Return (X, Y) of the center of cell containing provided text 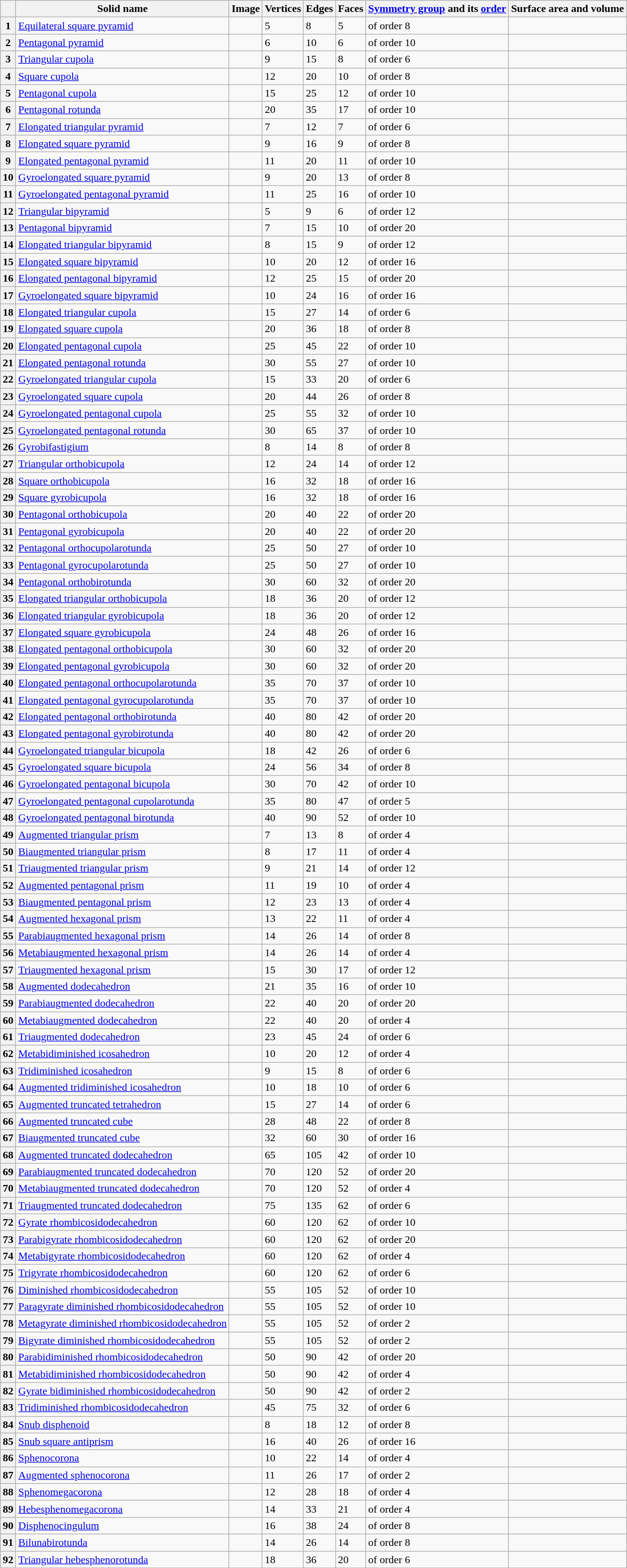
Parabiaugmented dodecahedron (123, 1003)
91 (8, 1542)
Pentagonal cupola (123, 93)
Metabiaugmented dodecahedron (123, 1020)
49 (8, 835)
Parabidiminished rhombicosidodecahedron (123, 1357)
Diminished rhombicosidodecahedron (123, 1290)
67 (8, 1138)
Augmented truncated tetrahedron (123, 1104)
Triaugmented hexagonal prism (123, 969)
Augmented truncated dodecahedron (123, 1155)
74 (8, 1256)
66 (8, 1121)
77 (8, 1307)
Gyroelongated square bicupola (123, 767)
Biaugmented truncated cube (123, 1138)
Pentagonal orthobirotunda (123, 582)
Elongated triangular bipyramid (123, 245)
Triangular hebesphenorotunda (123, 1559)
Pentagonal orthocupolarotunda (123, 548)
89 (8, 1509)
41 (8, 700)
Augmented hexagonal prism (123, 919)
Image (245, 9)
63 (8, 1071)
1 (8, 26)
Elongated pentagonal gyrobicupola (123, 666)
Bilunabirotunda (123, 1542)
Elongated pentagonal gyrocupolarotunda (123, 700)
Surface area and volume (568, 9)
43 (8, 733)
78 (8, 1324)
29 (8, 498)
Gyroelongated pentagonal cupolarotunda (123, 801)
Hebesphenomegacorona (123, 1509)
61 (8, 1037)
31 (8, 531)
72 (8, 1222)
46 (8, 784)
Elongated pentagonal rotunda (123, 363)
81 (8, 1374)
54 (8, 919)
4 (8, 76)
Pentagonal rotunda (123, 110)
Elongated square bipyramid (123, 262)
Square cupola (123, 76)
Triaugmented truncated dodecahedron (123, 1205)
Gyroelongated square bipyramid (123, 295)
Square orthobicupola (123, 480)
Elongated pentagonal orthocupolarotunda (123, 683)
Edges (319, 9)
Square gyrobicupola (123, 498)
Augmented sphenocorona (123, 1475)
3 (8, 59)
Triangular bipyramid (123, 211)
Snub disphenoid (123, 1425)
Elongated square cupola (123, 329)
Gyroelongated square cupola (123, 396)
Gyroelongated square pyramid (123, 177)
Augmented triangular prism (123, 835)
Elongated pentagonal bipyramid (123, 279)
Gyrate bidiminished rhombicosidodecahedron (123, 1391)
Elongated triangular orthobicupola (123, 599)
88 (8, 1492)
Gyroelongated pentagonal bicupola (123, 784)
Tridiminished rhombicosidodecahedron (123, 1408)
2 (8, 43)
Metabiaugmented hexagonal prism (123, 952)
Augmented truncated cube (123, 1121)
Pentagonal gyrobicupola (123, 531)
92 (8, 1559)
Parabiaugmented hexagonal prism (123, 936)
Elongated pentagonal pyramid (123, 160)
Metabigyrate rhombicosidodecahedron (123, 1256)
Solid name (123, 9)
Elongated square gyrobicupola (123, 632)
Pentagonal bipyramid (123, 228)
Gyroelongated pentagonal pyramid (123, 194)
Gyroelongated pentagonal cupola (123, 413)
Elongated triangular gyrobicupola (123, 616)
Vertices (283, 9)
64 (8, 1088)
Metagyrate diminished rhombicosidodecahedron (123, 1324)
Sphenomegacorona (123, 1492)
Biaugmented pentagonal prism (123, 902)
Parabiaugmented truncated dodecahedron (123, 1172)
53 (8, 902)
Pentagonal pyramid (123, 43)
of order 5 (437, 801)
79 (8, 1340)
Snub square antiprism (123, 1441)
Gyroelongated pentagonal birotunda (123, 818)
Gyrate rhombicosidodecahedron (123, 1222)
Gyroelongated pentagonal rotunda (123, 430)
76 (8, 1290)
71 (8, 1205)
Pentagonal orthobicupola (123, 515)
84 (8, 1425)
85 (8, 1441)
86 (8, 1458)
Elongated pentagonal orthobicupola (123, 649)
Elongated pentagonal orthobirotunda (123, 716)
58 (8, 986)
73 (8, 1239)
Gyroelongated triangular cupola (123, 379)
39 (8, 666)
Triaugmented dodecahedron (123, 1037)
Trigyrate rhombicosidodecahedron (123, 1273)
Elongated pentagonal cupola (123, 346)
Augmented tridiminished icosahedron (123, 1088)
Augmented pentagonal prism (123, 885)
68 (8, 1155)
Tridiminished icosahedron (123, 1071)
Triangular cupola (123, 59)
Metabidiminished rhombicosidodecahedron (123, 1374)
57 (8, 969)
87 (8, 1475)
51 (8, 868)
Elongated square pyramid (123, 143)
Metabidiminished icosahedron (123, 1054)
135 (319, 1205)
Biaugmented triangular prism (123, 852)
Triaugmented triangular prism (123, 868)
Paragyrate diminished rhombicosidodecahedron (123, 1307)
Elongated triangular pyramid (123, 127)
Pentagonal gyrocupolarotunda (123, 565)
83 (8, 1408)
69 (8, 1172)
Gyroelongated triangular bicupola (123, 751)
Triangular orthobicupola (123, 464)
59 (8, 1003)
Equilateral square pyramid (123, 26)
Symmetry group and its order (437, 9)
Bigyrate diminished rhombicosidodecahedron (123, 1340)
Elongated pentagonal gyrobirotunda (123, 733)
Parabigyrate rhombicosidodecahedron (123, 1239)
Faces (351, 9)
Gyrobifastigium (123, 447)
Disphenocingulum (123, 1525)
Elongated triangular cupola (123, 312)
Metabiaugmented truncated dodecahedron (123, 1189)
82 (8, 1391)
Sphenocorona (123, 1458)
Augmented dodecahedron (123, 986)
